Determine the (X, Y) coordinate at the center of the cell enclosing the given text.  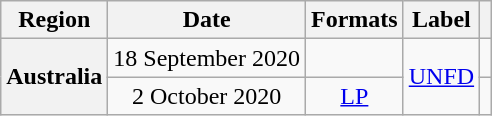
Date (207, 20)
Region (54, 20)
Australia (54, 77)
UNFD (441, 77)
2 October 2020 (207, 96)
Label (441, 20)
LP (355, 96)
Formats (355, 20)
18 September 2020 (207, 58)
